Return the (x, y) coordinate for the center point of the cell that contains the specified text.  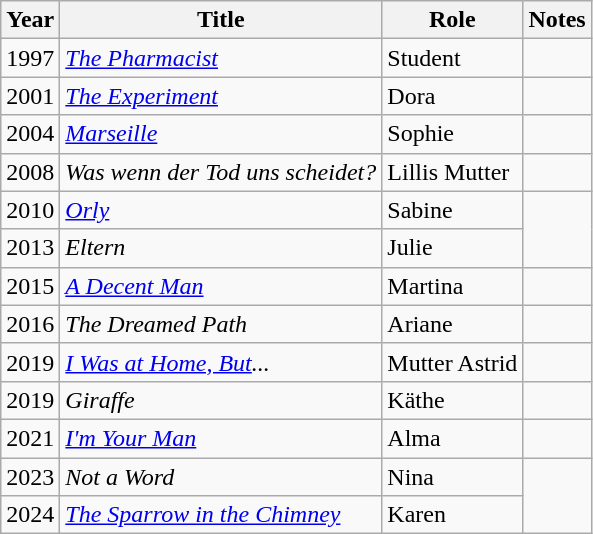
Julie (452, 248)
2001 (30, 96)
The Experiment (221, 96)
2024 (30, 515)
Alma (452, 438)
A Decent Man (221, 286)
1997 (30, 58)
I'm Your Man (221, 438)
2023 (30, 477)
Year (30, 20)
Student (452, 58)
Was wenn der Tod uns scheidet? (221, 172)
2013 (30, 248)
Sophie (452, 134)
2015 (30, 286)
Not a Word (221, 477)
Notes (557, 20)
Orly (221, 210)
Käthe (452, 400)
Sabine (452, 210)
Marseille (221, 134)
The Sparrow in the Chimney (221, 515)
I Was at Home, But... (221, 362)
Ariane (452, 324)
Giraffe (221, 400)
Nina (452, 477)
2021 (30, 438)
Title (221, 20)
Karen (452, 515)
2016 (30, 324)
Martina (452, 286)
The Pharmacist (221, 58)
Mutter Astrid (452, 362)
2004 (30, 134)
2008 (30, 172)
2010 (30, 210)
Lillis Mutter (452, 172)
The Dreamed Path (221, 324)
Role (452, 20)
Dora (452, 96)
Eltern (221, 248)
